Locate the cell with the specified text and output its [X, Y] center coordinate. 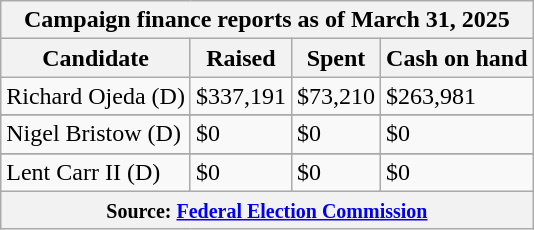
Campaign finance reports as of March 31, 2025 [267, 20]
Raised [240, 58]
Source: Federal Election Commission [267, 210]
Nigel Bristow (D) [96, 134]
Richard Ojeda (D) [96, 96]
Spent [336, 58]
Candidate [96, 58]
$337,191 [240, 96]
$73,210 [336, 96]
Lent Carr II (D) [96, 172]
$263,981 [457, 96]
Cash on hand [457, 58]
